Locate the cell with the specified text and output its (x, y) center coordinate. 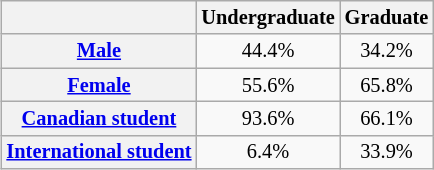
44.4% (268, 51)
Male (100, 51)
International student (100, 152)
Undergraduate (268, 18)
66.1% (386, 119)
Female (100, 85)
34.2% (386, 51)
Graduate (386, 18)
6.4% (268, 152)
55.6% (268, 85)
Canadian student (100, 119)
33.9% (386, 152)
93.6% (268, 119)
65.8% (386, 85)
